For the text-containing cell, return its midpoint in [X, Y] coordinate format. 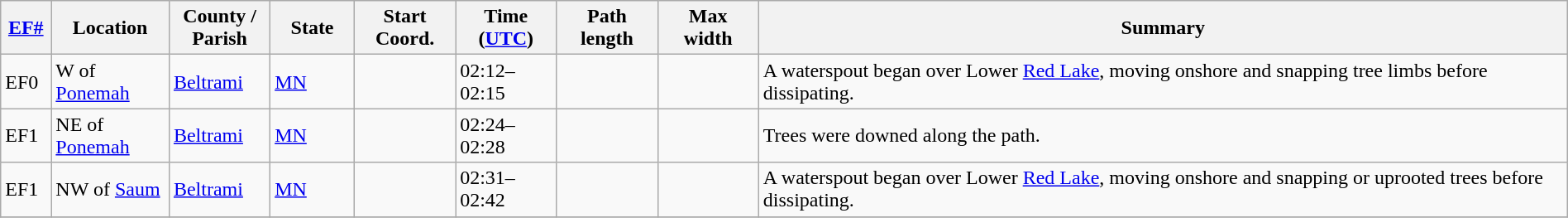
02:24–02:28 [506, 136]
A waterspout began over Lower Red Lake, moving onshore and snapping tree limbs before dissipating. [1163, 81]
Max width [708, 28]
NW of Saum [111, 189]
Time (UTC) [506, 28]
Start Coord. [404, 28]
State [313, 28]
Location [111, 28]
NE of Ponemah [111, 136]
Summary [1163, 28]
W of Ponemah [111, 81]
Trees were downed along the path. [1163, 136]
02:12–02:15 [506, 81]
Path length [607, 28]
EF0 [26, 81]
A waterspout began over Lower Red Lake, moving onshore and snapping or uprooted trees before dissipating. [1163, 189]
County / Parish [219, 28]
EF# [26, 28]
02:31–02:42 [506, 189]
